Pinpoint the cell where the given text exists, returning its (x, y) midpoint coordinate. 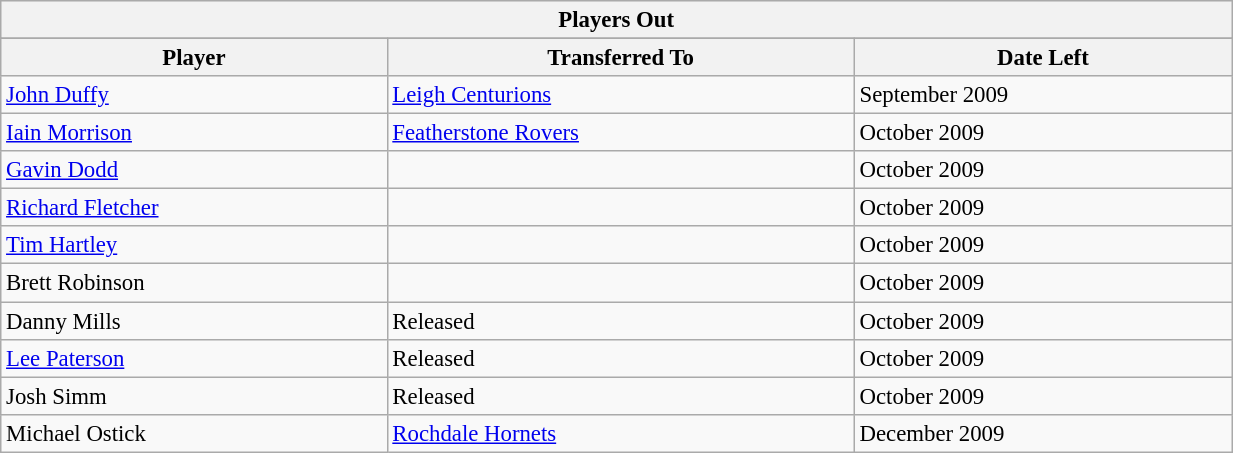
Tim Hartley (194, 245)
Leigh Centurions (620, 95)
Michael Ostick (194, 433)
Lee Paterson (194, 358)
Transferred To (620, 58)
Danny Mills (194, 321)
Josh Simm (194, 396)
December 2009 (1042, 433)
September 2009 (1042, 95)
Rochdale Hornets (620, 433)
Brett Robinson (194, 283)
Date Left (1042, 58)
Featherstone Rovers (620, 133)
Players Out (616, 20)
Iain Morrison (194, 133)
Richard Fletcher (194, 208)
John Duffy (194, 95)
Gavin Dodd (194, 170)
Player (194, 58)
